Detect which cell encompasses the target text, then output its [x, y] center coordinate. 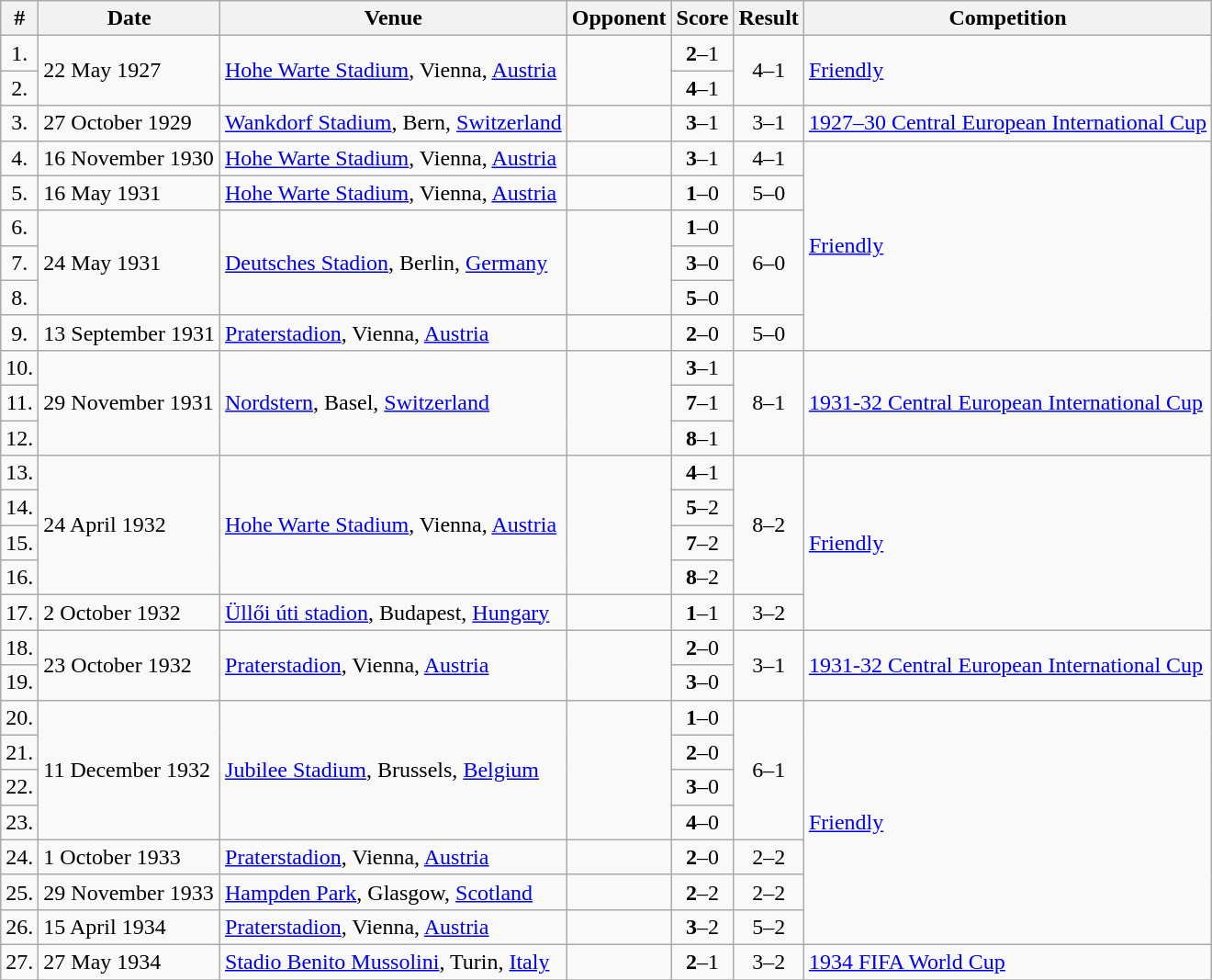
11 December 1932 [129, 770]
Result [769, 18]
16 November 1930 [129, 158]
6–1 [769, 770]
16 May 1931 [129, 193]
15 April 1934 [129, 927]
2. [20, 88]
7–1 [702, 402]
13. [20, 473]
Wankdorf Stadium, Bern, Switzerland [394, 123]
13 September 1931 [129, 332]
26. [20, 927]
1 October 1933 [129, 857]
22 May 1927 [129, 71]
29 November 1933 [129, 892]
Stadio Benito Mussolini, Turin, Italy [394, 962]
23 October 1932 [129, 665]
4. [20, 158]
3. [20, 123]
16. [20, 578]
5. [20, 193]
1927–30 Central European International Cup [1007, 123]
1934 FIFA World Cup [1007, 962]
18. [20, 648]
21. [20, 752]
24 April 1932 [129, 525]
19. [20, 682]
9. [20, 332]
27 May 1934 [129, 962]
14. [20, 508]
27 October 1929 [129, 123]
1–1 [702, 613]
# [20, 18]
Date [129, 18]
24. [20, 857]
22. [20, 787]
Hampden Park, Glasgow, Scotland [394, 892]
24 May 1931 [129, 263]
12. [20, 438]
20. [20, 717]
Competition [1007, 18]
2 October 1932 [129, 613]
Nordstern, Basel, Switzerland [394, 402]
Üllői úti stadion, Budapest, Hungary [394, 613]
Jubilee Stadium, Brussels, Belgium [394, 770]
Venue [394, 18]
7–2 [702, 543]
11. [20, 402]
23. [20, 822]
6–0 [769, 263]
17. [20, 613]
8. [20, 298]
10. [20, 367]
1. [20, 53]
Score [702, 18]
Deutsches Stadion, Berlin, Germany [394, 263]
6. [20, 228]
25. [20, 892]
15. [20, 543]
Opponent [619, 18]
27. [20, 962]
7. [20, 263]
29 November 1931 [129, 402]
4–0 [702, 822]
